Identify which cell holds the provided text, then report its [X, Y] central coordinate. 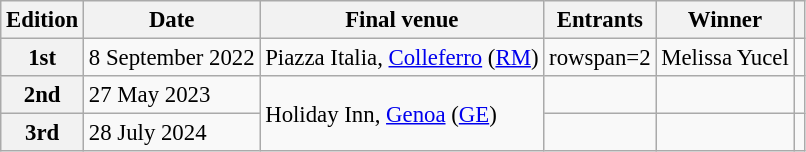
28 July 2024 [172, 133]
2nd [42, 95]
3rd [42, 133]
1st [42, 58]
27 May 2023 [172, 95]
Piazza Italia, Colleferro (RM) [402, 58]
Holiday Inn, Genoa (GE) [402, 114]
Melissa Yucel [725, 58]
Winner [725, 20]
Entrants [600, 20]
rowspan=2 [600, 58]
Final venue [402, 20]
8 September 2022 [172, 58]
Date [172, 20]
Edition [42, 20]
